From the cell containing the given text, extract its center point as (x, y) coordinate. 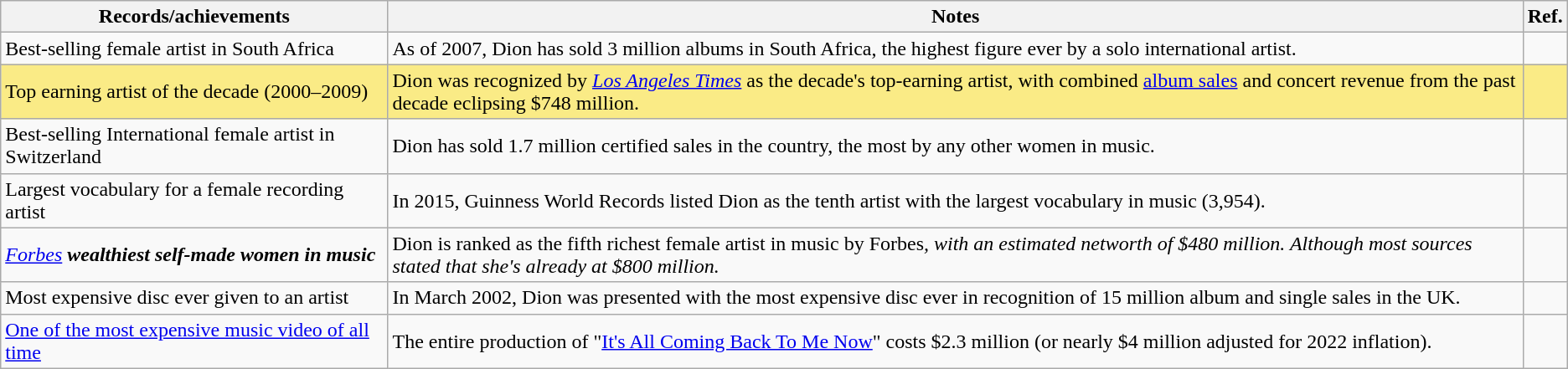
Largest vocabulary for a female recording artist (194, 201)
In March 2002, Dion was presented with the most expensive disc ever in recognition of 15 million album and single sales in the UK. (955, 298)
As of 2007, Dion has sold 3 million albums in South Africa, the highest figure ever by a solo international artist. (955, 49)
Most expensive disc ever given to an artist (194, 298)
Dion has sold 1.7 million certified sales in the country, the most by any other women in music. (955, 146)
Best-selling International female artist in Switzerland (194, 146)
The entire production of "It's All Coming Back To Me Now" costs $2.3 million (or nearly $4 million adjusted for 2022 inflation). (955, 341)
Ref. (1545, 17)
Forbes wealthiest self-made women in music (194, 254)
Notes (955, 17)
Top earning artist of the decade (2000–2009) (194, 92)
Best-selling female artist in South Africa (194, 49)
In 2015, Guinness World Records listed Dion as the tenth artist with the largest vocabulary in music (3,954). (955, 201)
Records/achievements (194, 17)
One of the most expensive music video of all time (194, 341)
